Capture the cell that displays the provided text and extract its [x, y] central coordinate. 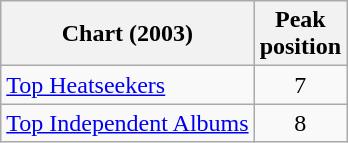
Chart (2003) [128, 34]
Top Heatseekers [128, 85]
Peakposition [300, 34]
8 [300, 123]
7 [300, 85]
Top Independent Albums [128, 123]
